Find where the given text appears and provide that cell's center as [X, Y] coordinate. 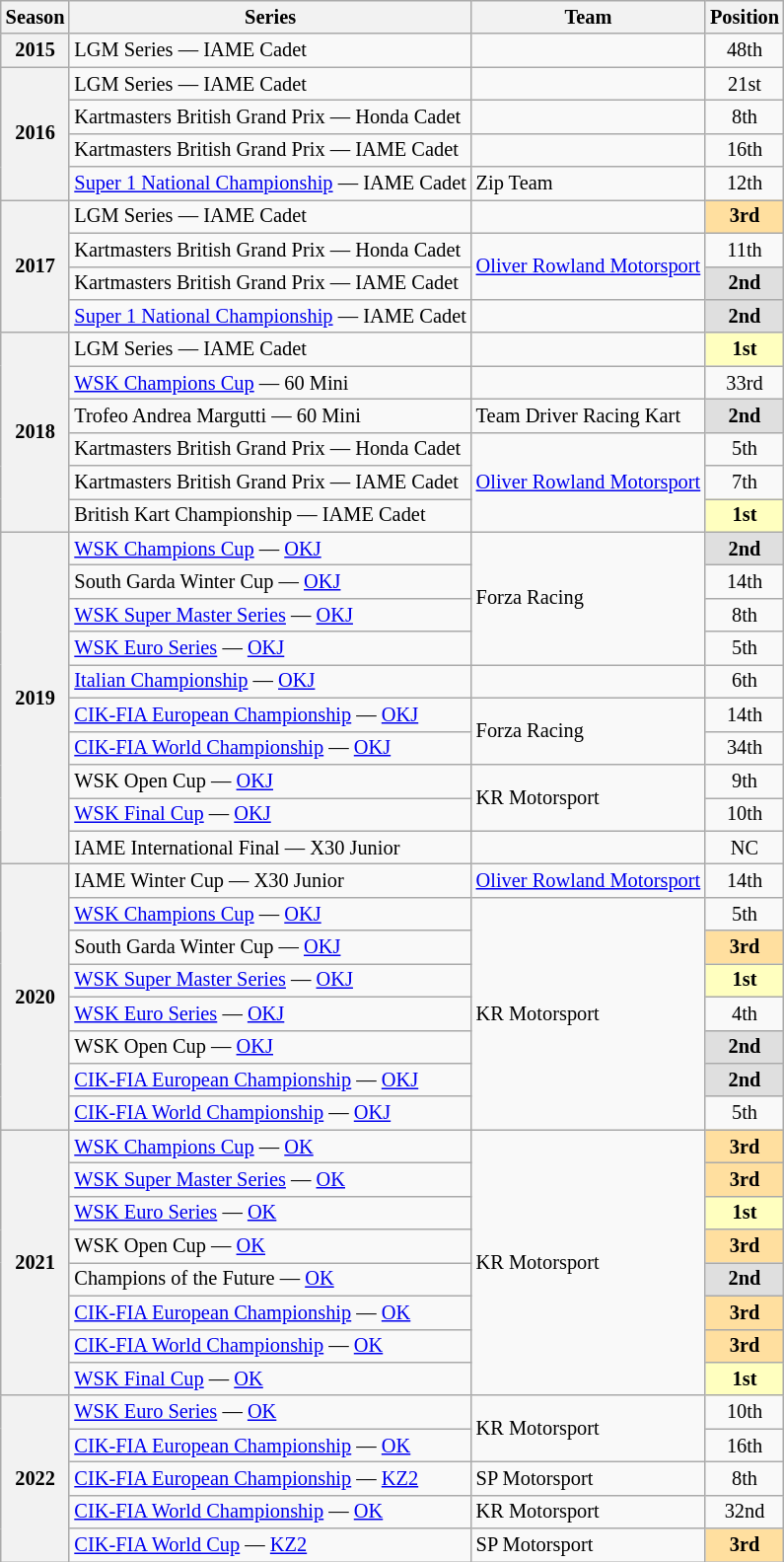
WSK Open Cup — OK [270, 1246]
WSK Champions Cup — OK [270, 1147]
Champions of the Future — OK [270, 1279]
2020 [36, 997]
2019 [36, 699]
2016 [36, 134]
48th [745, 50]
33rd [745, 383]
32nd [745, 1512]
2021 [36, 1263]
4th [745, 1013]
CIK-FIA World Cup — KZ2 [270, 1545]
2015 [36, 50]
NC [745, 848]
Team Driver Racing Kart [588, 415]
2017 [36, 266]
WSK Final Cup — OK [270, 1378]
British Kart Championship — IAME Cadet [270, 515]
Series [270, 17]
11th [745, 250]
Trofeo Andrea Margutti — 60 Mini [270, 415]
34th [745, 748]
21st [745, 84]
CIK-FIA European Championship — KZ2 [270, 1478]
WSK Champions Cup — 60 Mini [270, 383]
IAME International Final — X30 Junior [270, 848]
2018 [36, 432]
WSK Super Master Series — OK [270, 1179]
Season [36, 17]
WSK Final Cup — OKJ [270, 814]
6th [745, 681]
Italian Championship — OKJ [270, 681]
Position [745, 17]
2022 [36, 1478]
12th [745, 184]
IAME Winter Cup — X30 Junior [270, 880]
9th [745, 781]
7th [745, 483]
Team [588, 17]
Zip Team [588, 184]
